Return (x, y) of the center of cell containing provided text 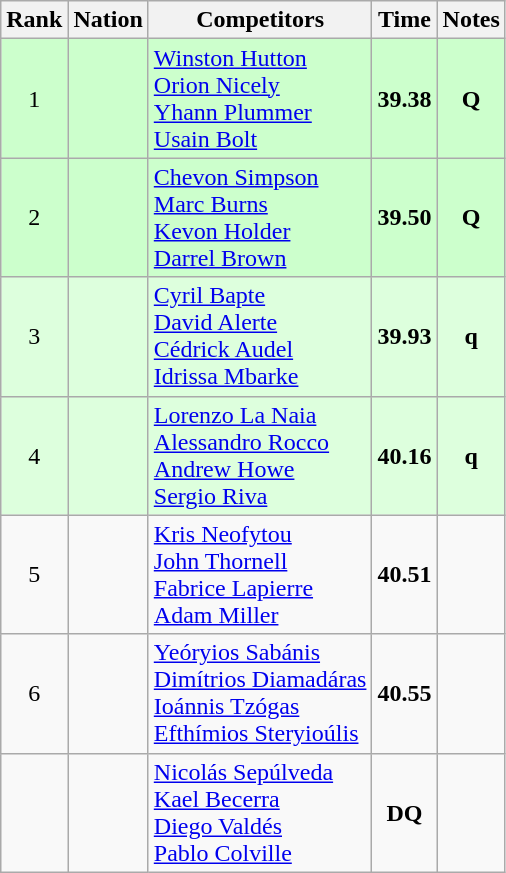
4 (34, 456)
39.38 (404, 98)
Lorenzo La NaiaAlessandro RoccoAndrew HoweSergio Riva (260, 456)
6 (34, 694)
40.51 (404, 574)
2 (34, 218)
Nicolás SepúlvedaKael BecerraDiego ValdésPablo Colville (260, 812)
39.50 (404, 218)
3 (34, 336)
DQ (404, 812)
Competitors (260, 20)
5 (34, 574)
Time (404, 20)
Winston HuttonOrion NicelyYhann PlummerUsain Bolt (260, 98)
Yeóryios SabánisDimítrios DiamadárasIoánnis TzógasEfthímios Steryioúlis (260, 694)
Cyril BapteDavid AlerteCédrick AudelIdrissa Mbarke (260, 336)
Kris NeofytouJohn ThornellFabrice LapierreAdam Miller (260, 574)
40.16 (404, 456)
Notes (471, 20)
Chevon SimpsonMarc BurnsKevon HolderDarrel Brown (260, 218)
Rank (34, 20)
40.55 (404, 694)
Nation (108, 20)
39.93 (404, 336)
1 (34, 98)
